Return (X, Y) of the center of cell containing provided text 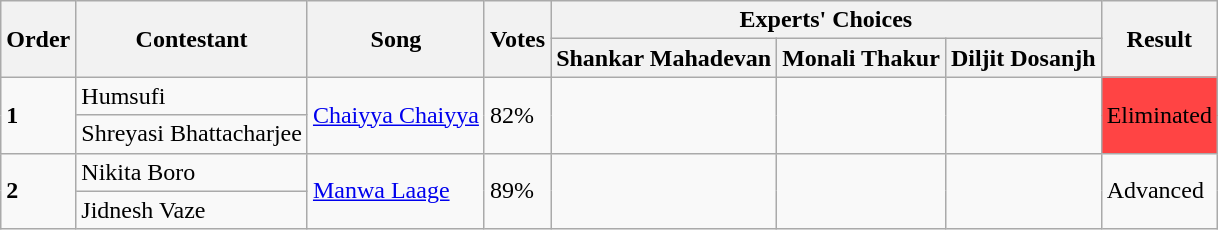
Nikita Boro (192, 172)
Shreyasi Bhattacharjee (192, 134)
Shankar Mahadevan (664, 58)
Eliminated (1159, 115)
Jidnesh Vaze (192, 210)
Song (396, 39)
Diljit Dosanjh (1023, 58)
Contestant (192, 39)
Experts' Choices (826, 20)
Result (1159, 39)
Votes (517, 39)
1 (38, 115)
82% (517, 115)
89% (517, 191)
Advanced (1159, 191)
2 (38, 191)
Manwa Laage (396, 191)
Humsufi (192, 96)
Monali Thakur (862, 58)
Chaiyya Chaiyya (396, 115)
Order (38, 39)
